Search for the cell housing the specified text and yield its [x, y] center coordinate. 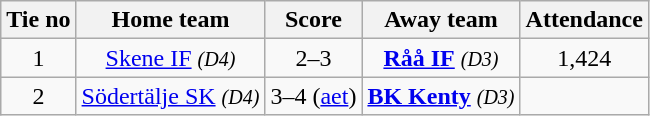
Tie no [38, 20]
Skene IF (D4) [170, 58]
Score [314, 20]
2–3 [314, 58]
1 [38, 58]
Råå IF (D3) [441, 58]
3–4 (aet) [314, 96]
1,424 [584, 58]
Home team [170, 20]
Away team [441, 20]
Södertälje SK (D4) [170, 96]
2 [38, 96]
Attendance [584, 20]
BK Kenty (D3) [441, 96]
